From the cell containing the given text, extract its center point as [X, Y] coordinate. 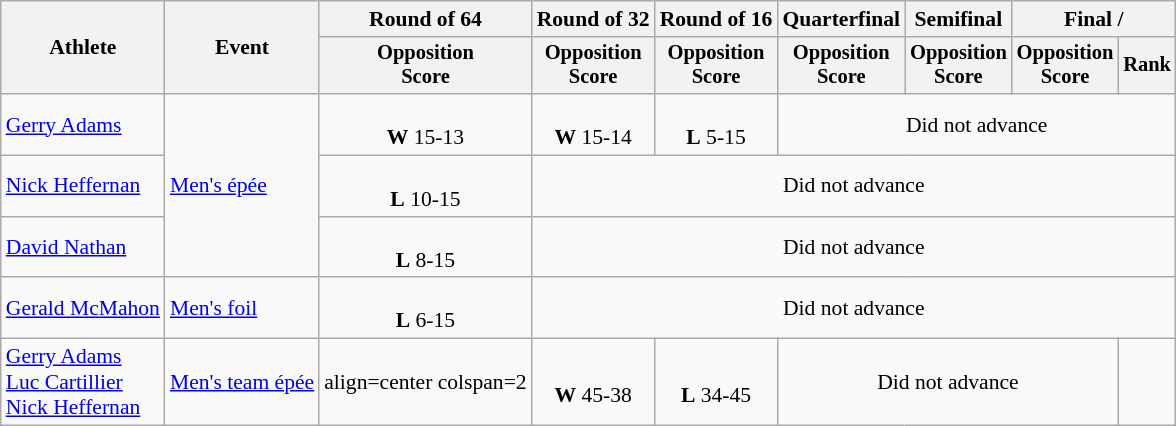
Quarterfinal [841, 19]
L 5-15 [716, 124]
Gerry Adams Luc Cartillier Nick Heffernan [83, 382]
Nick Heffernan [83, 186]
Athlete [83, 48]
Round of 64 [425, 19]
L 8-15 [425, 248]
Semifinal [958, 19]
L 6-15 [425, 308]
Round of 16 [716, 19]
Gerry Adams [83, 124]
Rank [1147, 66]
L 34-45 [716, 382]
W 45-38 [594, 382]
Men's team épée [242, 382]
Round of 32 [594, 19]
Final / [1094, 19]
Gerald McMahon [83, 308]
David Nathan [83, 248]
Men's foil [242, 308]
L 10-15 [425, 186]
align=center colspan=2 [425, 382]
W 15-13 [425, 124]
Men's épée [242, 186]
W 15-14 [594, 124]
Event [242, 48]
